For the text-containing cell, return its midpoint in [X, Y] coordinate format. 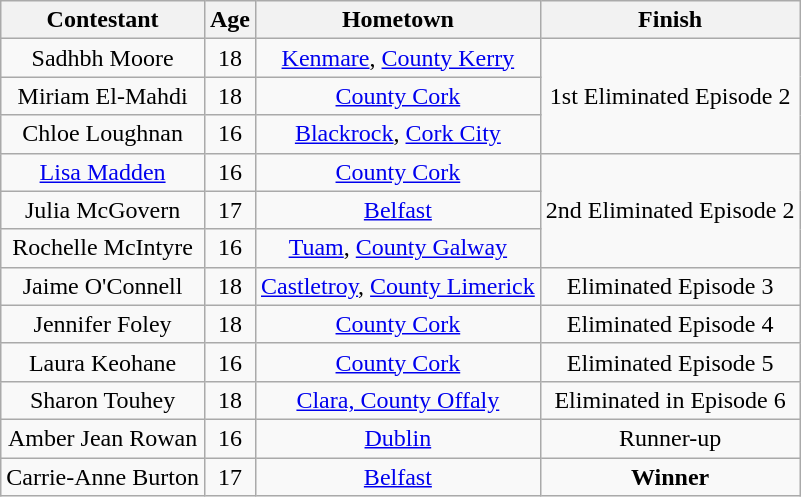
Clara, County Offaly [398, 400]
Jaime O'Connell [103, 286]
Age [230, 20]
Blackrock, Cork City [398, 134]
Tuam, County Galway [398, 248]
Contestant [103, 20]
Runner-up [670, 438]
Jennifer Foley [103, 324]
Amber Jean Rowan [103, 438]
Sharon Touhey [103, 400]
Rochelle McIntyre [103, 248]
Hometown [398, 20]
Lisa Madden [103, 172]
Eliminated Episode 4 [670, 324]
Julia McGovern [103, 210]
Miriam El-Mahdi [103, 96]
Chloe Loughnan [103, 134]
Sadhbh Moore [103, 58]
Dublin [398, 438]
Winner [670, 477]
2nd Eliminated Episode 2 [670, 210]
Finish [670, 20]
Eliminated Episode 5 [670, 362]
Eliminated Episode 3 [670, 286]
Castletroy, County Limerick [398, 286]
Carrie-Anne Burton [103, 477]
Kenmare, County Kerry [398, 58]
Laura Keohane [103, 362]
Eliminated in Episode 6 [670, 400]
1st Eliminated Episode 2 [670, 96]
